Output the (X, Y) coordinate of the center of the cell containing the given text.  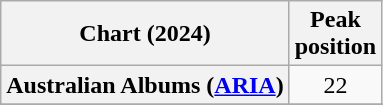
22 (335, 85)
Peakposition (335, 34)
Australian Albums (ARIA) (145, 85)
Chart (2024) (145, 34)
